Locate the cell with the specified text and output its (x, y) center coordinate. 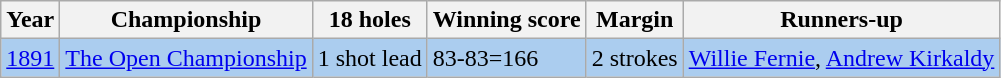
Championship (186, 20)
1891 (30, 58)
18 holes (370, 20)
Willie Fernie, Andrew Kirkaldy (842, 58)
The Open Championship (186, 58)
Margin (634, 20)
83-83=166 (506, 58)
Year (30, 20)
1 shot lead (370, 58)
Winning score (506, 20)
2 strokes (634, 58)
Runners-up (842, 20)
